From the cell containing the given text, extract its center point as (X, Y) coordinate. 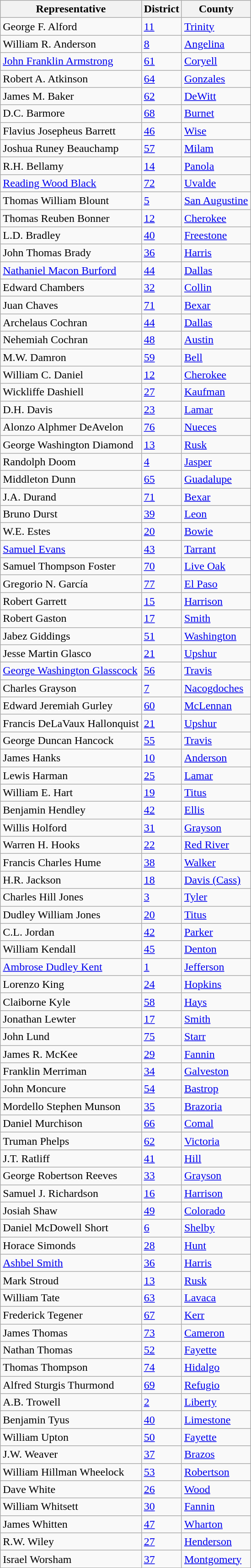
William Kendall (71, 949)
D.C. Barmore (71, 113)
Randolph Doom (71, 462)
58 (161, 1002)
Wharton (216, 1524)
Trinity (216, 27)
Thomas Thompson (71, 1368)
Nacogdoches (216, 688)
Bell (216, 357)
Dave White (71, 1489)
76 (161, 427)
51 (161, 636)
69 (161, 1385)
Starr (216, 1036)
Edward Chambers (71, 288)
14 (161, 166)
28 (161, 1245)
James M. Baker (71, 96)
Robertson (216, 1472)
52 (161, 1350)
74 (161, 1368)
George Washington Glasscock (71, 671)
Nathaniel Macon Burford (71, 270)
District (161, 9)
25 (161, 776)
William E. Hart (71, 793)
39 (161, 514)
Gonzales (216, 79)
19 (161, 793)
Colorado (216, 1211)
Archelaus Cochran (71, 323)
41 (161, 1158)
1 (161, 967)
Samuel Evans (71, 549)
William Hillman Wheelock (71, 1472)
M.W. Damron (71, 357)
Tarrant (216, 549)
William Whitsett (71, 1507)
Nehemiah Cochran (71, 340)
Jonathan Lewter (71, 1019)
Victoria (216, 1141)
D.H. Davis (71, 410)
Bruno Durst (71, 514)
Jesse Martin Glasco (71, 653)
George Washington Diamond (71, 444)
Bastrop (216, 1089)
Comal (216, 1124)
7 (161, 688)
A.B. Trowell (71, 1402)
W.E. Estes (71, 532)
Edward Jeremiah Gurley (71, 706)
47 (161, 1524)
32 (161, 288)
Samuel J. Richardson (71, 1193)
3 (161, 897)
6 (161, 1228)
Alonzo Alphmer DeAvelon (71, 427)
Willis Holford (71, 828)
Reading Wood Black (71, 183)
10 (161, 758)
J.W. Weaver (71, 1455)
38 (161, 862)
50 (161, 1437)
Benjamin Tyus (71, 1420)
11 (161, 27)
William Tate (71, 1298)
70 (161, 566)
Samuel Thompson Foster (71, 566)
Representative (71, 9)
49 (161, 1211)
Washington (216, 636)
48 (161, 340)
43 (161, 549)
Brazoria (216, 1106)
Dudley William Jones (71, 915)
Thomas William Blount (71, 200)
Freestone (216, 236)
Kaufman (216, 392)
Jasper (216, 462)
59 (161, 357)
McLennan (216, 706)
Daniel McDowell Short (71, 1228)
Jabez Giddings (71, 636)
John Franklin Armstrong (71, 61)
23 (161, 410)
Nueces (216, 427)
Limestone (216, 1420)
63 (161, 1298)
DeWitt (216, 96)
64 (161, 79)
J.A. Durand (71, 496)
16 (161, 1193)
Panola (216, 166)
Hopkins (216, 984)
Hidalgo (216, 1368)
Henderson (216, 1541)
Alfred Sturgis Thurmond (71, 1385)
James Whitten (71, 1524)
55 (161, 740)
Robert Gaston (71, 619)
77 (161, 584)
29 (161, 1054)
24 (161, 984)
53 (161, 1472)
46 (161, 131)
Hays (216, 1002)
Uvalde (216, 183)
Frederick Tegener (71, 1315)
Cameron (216, 1333)
Claiborne Kyle (71, 1002)
Robert A. Atkinson (71, 79)
35 (161, 1106)
R.H. Bellamy (71, 166)
34 (161, 1072)
Hill (216, 1158)
Austin (216, 340)
22 (161, 845)
26 (161, 1489)
George Duncan Hancock (71, 740)
72 (161, 183)
Wickliffe Dashiell (71, 392)
Warren H. Hooks (71, 845)
George Robertson Reeves (71, 1176)
Joshua Runey Beauchamp (71, 148)
Red River (216, 845)
Lewis Harman (71, 776)
73 (161, 1333)
Gregorio N. García (71, 584)
Ambrose Dudley Kent (71, 967)
Refugio (216, 1385)
Charles Hill Jones (71, 897)
60 (161, 706)
George F. Alford (71, 27)
Mordello Stephen Munson (71, 1106)
Franklin Merriman (71, 1072)
John Thomas Brady (71, 253)
54 (161, 1089)
33 (161, 1176)
Juan Chaves (71, 305)
5 (161, 200)
2 (161, 1402)
4 (161, 462)
Collin (216, 288)
75 (161, 1036)
El Paso (216, 584)
San Augustine (216, 200)
Liberty (216, 1402)
Angelina (216, 44)
Jefferson (216, 967)
Parker (216, 932)
Anderson (216, 758)
Robert Garrett (71, 601)
Wood (216, 1489)
Montgomery (216, 1559)
J.T. Ratliff (71, 1158)
57 (161, 148)
Milam (216, 148)
61 (161, 61)
56 (161, 671)
Horace Simonds (71, 1245)
James R. McKee (71, 1054)
Josiah Shaw (71, 1211)
Francis DeLaVaux Hallonquist (71, 723)
Bowie (216, 532)
William C. Daniel (71, 375)
Galveston (216, 1072)
C.L. Jordan (71, 932)
H.R. Jackson (71, 880)
Guadalupe (216, 479)
Brazos (216, 1455)
Walker (216, 862)
James Hanks (71, 758)
Thomas Reuben Bonner (71, 218)
County (216, 9)
Live Oak (216, 566)
William R. Anderson (71, 44)
Tyler (216, 897)
Shelby (216, 1228)
67 (161, 1315)
Coryell (216, 61)
30 (161, 1507)
15 (161, 601)
45 (161, 949)
John Moncure (71, 1089)
Israel Worsham (71, 1559)
Lorenzo King (71, 984)
Kerr (216, 1315)
18 (161, 880)
8 (161, 44)
William Upton (71, 1437)
James Thomas (71, 1333)
Lavaca (216, 1298)
John Lund (71, 1036)
Nathan Thomas (71, 1350)
Francis Charles Hume (71, 862)
Burnet (216, 113)
L.D. Bradley (71, 236)
Middleton Dunn (71, 479)
R.W. Wiley (71, 1541)
Daniel Murchison (71, 1124)
Charles Grayson (71, 688)
Leon (216, 514)
Wise (216, 131)
Ellis (216, 810)
68 (161, 113)
65 (161, 479)
Flavius Josepheus Barrett (71, 131)
Benjamin Hendley (71, 810)
31 (161, 828)
66 (161, 1124)
Ashbel Smith (71, 1263)
Hunt (216, 1245)
Denton (216, 949)
Mark Stroud (71, 1280)
Davis (Cass) (216, 880)
Truman Phelps (71, 1141)
